Search for the cell housing the specified text and yield its [X, Y] center coordinate. 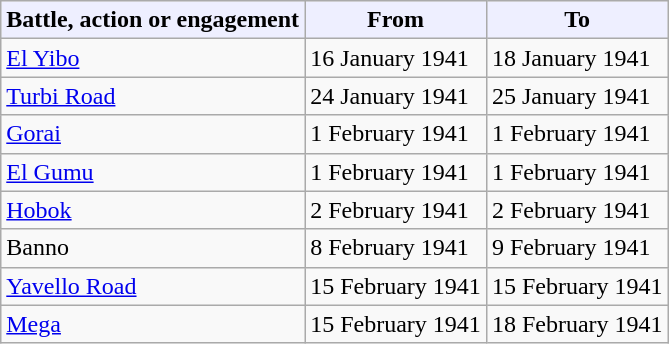
Battle, action or engagement [153, 20]
24 January 1941 [396, 96]
Hobok [153, 210]
Yavello Road [153, 286]
9 February 1941 [577, 248]
25 January 1941 [577, 96]
To [577, 20]
El Gumu [153, 172]
Gorai [153, 134]
El Yibo [153, 58]
Mega [153, 324]
18 January 1941 [577, 58]
Turbi Road [153, 96]
8 February 1941 [396, 248]
Banno [153, 248]
18 February 1941 [577, 324]
From [396, 20]
16 January 1941 [396, 58]
